Pinpoint the cell where the given text exists, returning its (x, y) midpoint coordinate. 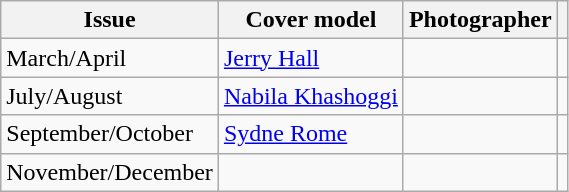
Cover model (310, 20)
September/October (110, 134)
Sydne Rome (310, 134)
Nabila Khashoggi (310, 96)
March/April (110, 58)
Issue (110, 20)
Jerry Hall (310, 58)
Photographer (480, 20)
July/August (110, 96)
November/December (110, 172)
